Scan for the cell matching the given text and deliver its (x, y) coordinate at center. 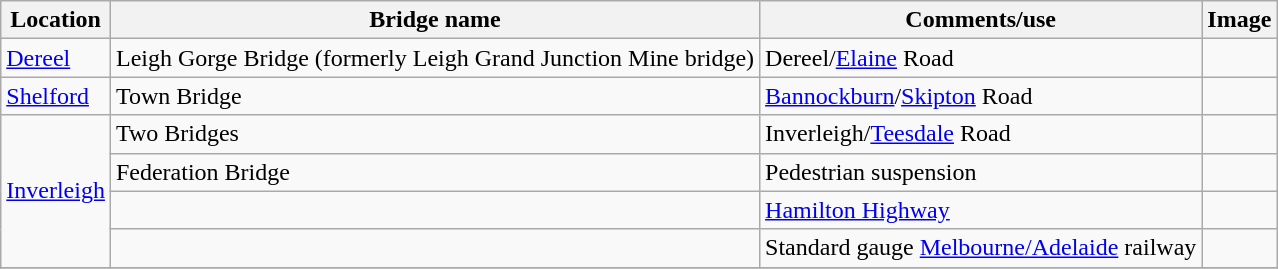
Location (56, 20)
Town Bridge (434, 96)
Federation Bridge (434, 172)
Bridge name (434, 20)
Inverleigh/Teesdale Road (981, 134)
Shelford (56, 96)
Dereel/Elaine Road (981, 58)
Bannockburn/Skipton Road (981, 96)
Dereel (56, 58)
Leigh Gorge Bridge (formerly Leigh Grand Junction Mine bridge) (434, 58)
Image (1240, 20)
Comments/use (981, 20)
Pedestrian suspension (981, 172)
Hamilton Highway (981, 210)
Inverleigh (56, 191)
Standard gauge Melbourne/Adelaide railway (981, 248)
Two Bridges (434, 134)
